Return (x, y) of the center of cell containing provided text 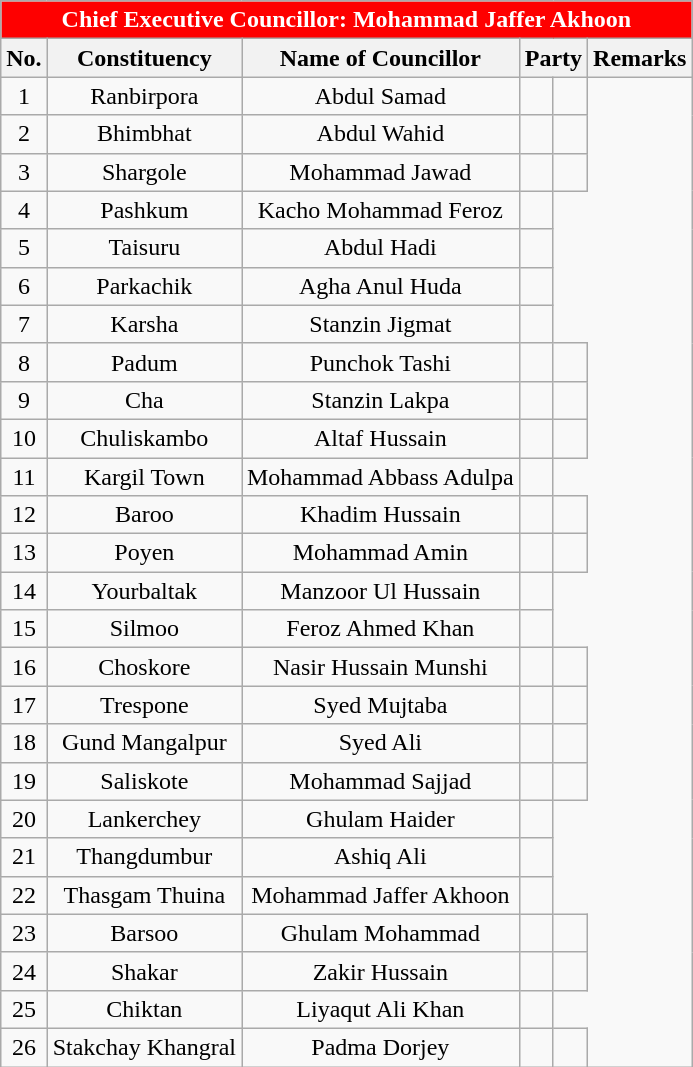
Mohammad Amin (381, 553)
Baroo (144, 515)
Remarks (640, 58)
Chiktan (144, 1009)
Liyaqut Ali Khan (381, 1009)
Silmoo (144, 629)
26 (24, 1047)
Karsha (144, 324)
Shargole (144, 172)
Syed Mujtaba (381, 705)
12 (24, 515)
20 (24, 819)
Trespone (144, 705)
Padum (144, 362)
Thangdumbur (144, 857)
11 (24, 477)
Padma Dorjey (381, 1047)
6 (24, 286)
Stanzin Jigmat (381, 324)
18 (24, 743)
23 (24, 933)
Yourbaltak (144, 591)
Choskore (144, 667)
Party (553, 58)
19 (24, 781)
1 (24, 96)
Altaf Hussain (381, 438)
13 (24, 553)
Abdul Hadi (381, 248)
15 (24, 629)
25 (24, 1009)
Shakar (144, 971)
No. (24, 58)
Mohammad Jaffer Akhoon (381, 895)
Stakchay Khangral (144, 1047)
Constituency (144, 58)
Pashkum (144, 210)
Zakir Hussain (381, 971)
Mohammad Jawad (381, 172)
Manzoor Ul Hussain (381, 591)
Bhimbhat (144, 134)
Kacho Mohammad Feroz (381, 210)
Barsoo (144, 933)
2 (24, 134)
Feroz Ahmed Khan (381, 629)
Kargil Town (144, 477)
Ranbirpora (144, 96)
14 (24, 591)
Saliskote (144, 781)
Agha Anul Huda (381, 286)
Stanzin Lakpa (381, 400)
Ghulam Haider (381, 819)
16 (24, 667)
7 (24, 324)
Abdul Samad (381, 96)
17 (24, 705)
Gund Mangalpur (144, 743)
Chief Executive Councillor: Mohammad Jaffer Akhoon (346, 20)
5 (24, 248)
9 (24, 400)
Cha (144, 400)
3 (24, 172)
Thasgam Thuina (144, 895)
10 (24, 438)
Mohammad Abbass Adulpa (381, 477)
Syed Ali (381, 743)
Name of Councillor (381, 58)
4 (24, 210)
21 (24, 857)
Punchok Tashi (381, 362)
Poyen (144, 553)
Ghulam Mohammad (381, 933)
Mohammad Sajjad (381, 781)
Parkachik (144, 286)
Taisuru (144, 248)
Lankerchey (144, 819)
Chuliskambo (144, 438)
Nasir Hussain Munshi (381, 667)
Ashiq Ali (381, 857)
24 (24, 971)
8 (24, 362)
22 (24, 895)
Abdul Wahid (381, 134)
Khadim Hussain (381, 515)
